Pinpoint the cell where the given text exists, returning its [X, Y] midpoint coordinate. 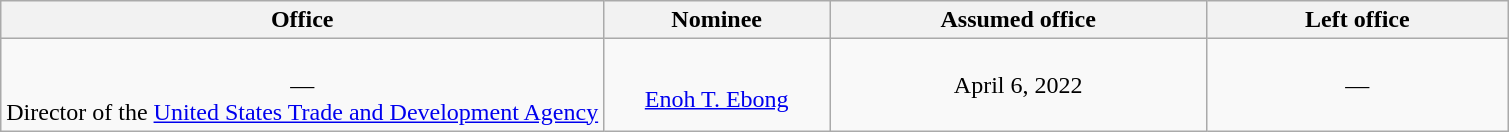
April 6, 2022 [1018, 85]
Office [302, 20]
Assumed office [1018, 20]
Left office [1358, 20]
Nominee [717, 20]
—Director of the United States Trade and Development Agency [302, 85]
Enoh T. Ebong [717, 85]
— [1358, 85]
